Capture the cell that displays the provided text and extract its (X, Y) central coordinate. 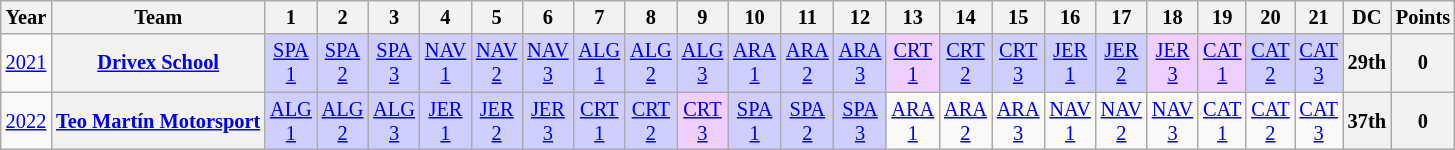
15 (1018, 17)
12 (860, 17)
DC (1367, 17)
16 (1070, 17)
14 (966, 17)
1 (291, 17)
20 (1270, 17)
10 (754, 17)
17 (1122, 17)
2022 (26, 121)
Teo Martín Motorsport (158, 121)
6 (548, 17)
4 (446, 17)
2021 (26, 63)
13 (912, 17)
37th (1367, 121)
9 (703, 17)
Team (158, 17)
Points (1423, 17)
8 (651, 17)
19 (1222, 17)
3 (394, 17)
18 (1172, 17)
7 (599, 17)
2 (343, 17)
21 (1319, 17)
29th (1367, 63)
5 (496, 17)
Year (26, 17)
Drivex School (158, 63)
11 (808, 17)
